Detect which cell encompasses the target text, then output its (x, y) center coordinate. 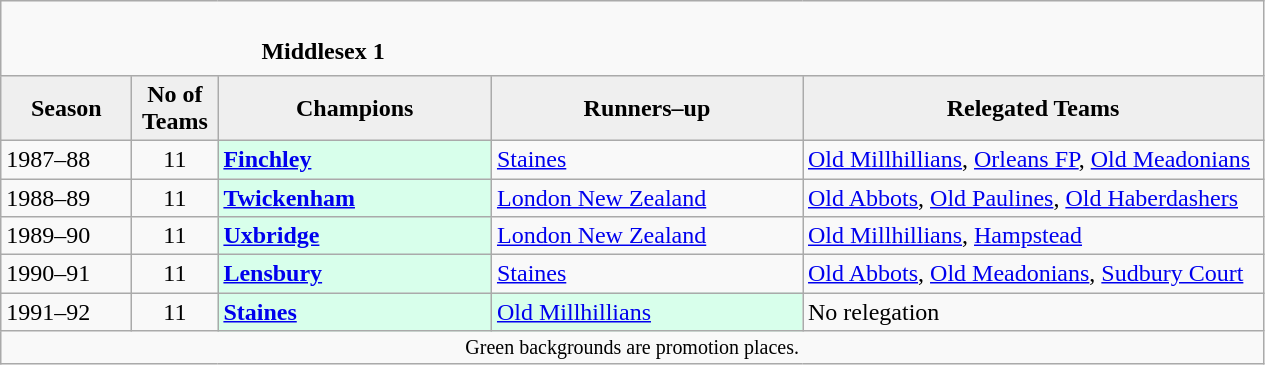
Uxbridge (355, 236)
1988–89 (66, 197)
1990–91 (66, 274)
No of Teams (175, 108)
No relegation (1032, 312)
Finchley (355, 159)
Twickenham (355, 197)
Old Millhillians (646, 312)
1991–92 (66, 312)
Runners–up (646, 108)
Lensbury (355, 274)
1987–88 (66, 159)
Green backgrounds are promotion places. (632, 348)
Old Millhillians, Orleans FP, Old Meadonians (1032, 159)
Old Abbots, Old Meadonians, Sudbury Court (1032, 274)
Season (66, 108)
Relegated Teams (1032, 108)
Old Millhillians, Hampstead (1032, 236)
1989–90 (66, 236)
Old Abbots, Old Paulines, Old Haberdashers (1032, 197)
Champions (355, 108)
